Extract the [x, y] coordinate from the center of the cell holding the provided text.  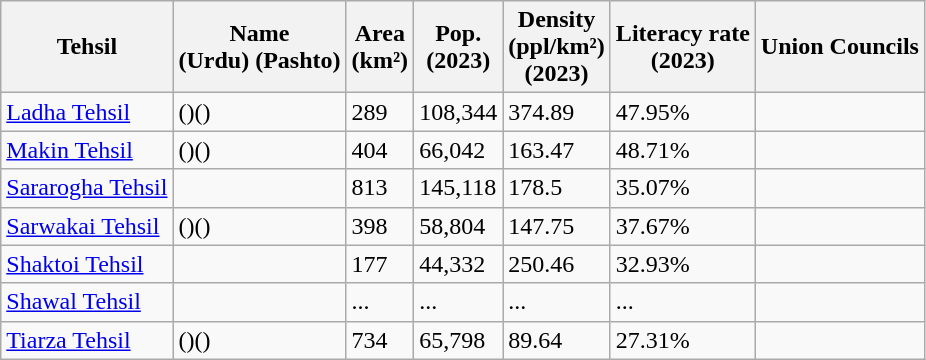
27.31% [682, 340]
66,042 [458, 150]
Literacy rate(2023) [682, 47]
250.46 [557, 264]
289 [380, 112]
Density(ppl/km²)(2023) [557, 47]
58,804 [458, 226]
89.64 [557, 340]
32.93% [682, 264]
734 [380, 340]
44,332 [458, 264]
Sararogha Tehsil [87, 188]
48.71% [682, 150]
Tehsil [87, 47]
163.47 [557, 150]
398 [380, 226]
Tiarza Tehsil [87, 340]
35.07% [682, 188]
108,344 [458, 112]
813 [380, 188]
145,118 [458, 188]
Shaktoi Tehsil [87, 264]
Ladha Tehsil [87, 112]
Name(Urdu) (Pashto) [260, 47]
Makin Tehsil [87, 150]
177 [380, 264]
147.75 [557, 226]
Shawal Tehsil [87, 302]
Pop.(2023) [458, 47]
Union Councils [840, 47]
Sarwakai Tehsil [87, 226]
404 [380, 150]
65,798 [458, 340]
178.5 [557, 188]
Area(km²) [380, 47]
374.89 [557, 112]
37.67% [682, 226]
47.95% [682, 112]
